Find where the given text appears and provide that cell's center as (X, Y) coordinate. 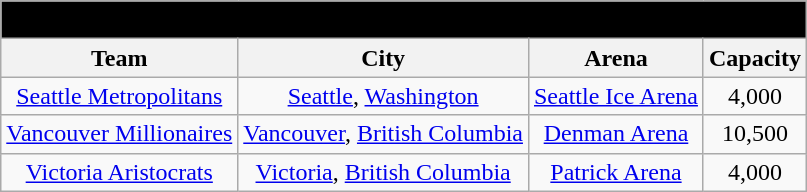
Seattle Metropolitans (120, 96)
Denman Arena (616, 134)
Team (120, 58)
Vancouver, British Columbia (384, 134)
10,500 (754, 134)
Vancouver Millionaires (120, 134)
Capacity (754, 58)
Seattle, Washington (384, 96)
Arena (616, 58)
1921–22 Pacific Coast Hockey Association (404, 20)
Victoria Aristocrats (120, 172)
Victoria, British Columbia (384, 172)
Seattle Ice Arena (616, 96)
Patrick Arena (616, 172)
City (384, 58)
